Return (x, y) of the center of cell containing provided text 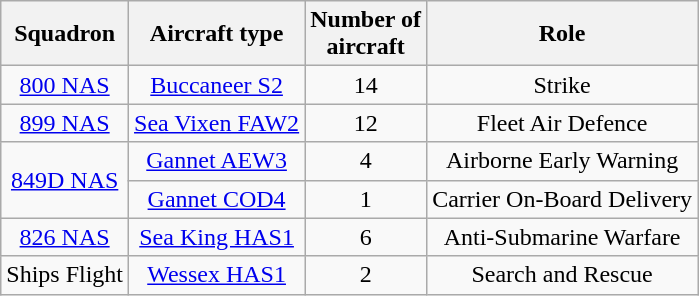
1 (366, 199)
6 (366, 237)
Gannet COD4 (217, 199)
Sea Vixen FAW2 (217, 123)
Role (562, 34)
4 (366, 161)
Wessex HAS1 (217, 275)
800 NAS (65, 85)
14 (366, 85)
Ships Flight (65, 275)
Squadron (65, 34)
899 NAS (65, 123)
Search and Rescue (562, 275)
Airborne Early Warning (562, 161)
Number ofaircraft (366, 34)
12 (366, 123)
Aircraft type (217, 34)
Anti-Submarine Warfare (562, 237)
826 NAS (65, 237)
849D NAS (65, 180)
Carrier On-Board Delivery (562, 199)
Fleet Air Defence (562, 123)
Strike (562, 85)
Gannet AEW3 (217, 161)
Buccaneer S2 (217, 85)
Sea King HAS1 (217, 237)
2 (366, 275)
